Detect which cell encompasses the target text, then output its [x, y] center coordinate. 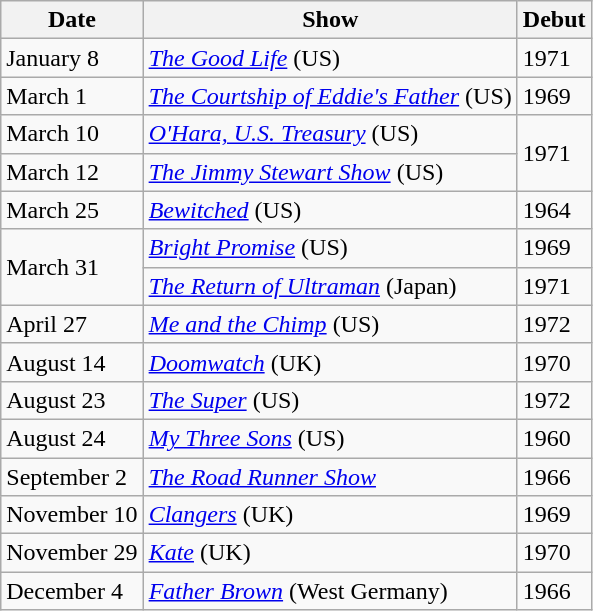
March 25 [72, 210]
March 31 [72, 267]
November 29 [72, 553]
January 8 [72, 58]
Kate (UK) [330, 553]
My Three Sons (US) [330, 438]
Me and the Chimp (US) [330, 324]
Show [330, 20]
March 10 [72, 134]
November 10 [72, 515]
The Good Life (US) [330, 58]
August 23 [72, 400]
1960 [554, 438]
Debut [554, 20]
December 4 [72, 591]
Doomwatch (UK) [330, 362]
August 14 [72, 362]
The Courtship of Eddie's Father (US) [330, 96]
August 24 [72, 438]
March 12 [72, 172]
Father Brown (West Germany) [330, 591]
O'Hara, U.S. Treasury (US) [330, 134]
September 2 [72, 477]
The Jimmy Stewart Show (US) [330, 172]
Clangers (UK) [330, 515]
The Return of Ultraman (Japan) [330, 286]
Bright Promise (US) [330, 248]
March 1 [72, 96]
Bewitched (US) [330, 210]
1964 [554, 210]
April 27 [72, 324]
The Road Runner Show [330, 477]
The Super (US) [330, 400]
Date [72, 20]
